Detect which cell encompasses the target text, then output its (x, y) center coordinate. 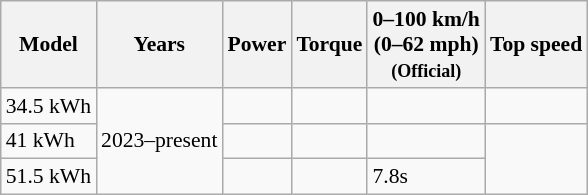
51.5 kWh (48, 177)
Model (48, 44)
34.5 kWh (48, 106)
0–100 km/h(0–62 mph)(Official) (426, 44)
2023–present (159, 142)
Power (256, 44)
41 kWh (48, 141)
7.8s (426, 177)
Years (159, 44)
Top speed (536, 44)
Torque (329, 44)
